Capture the cell that displays the provided text and extract its [x, y] central coordinate. 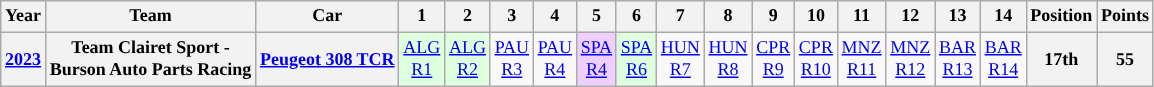
SPAR4 [596, 59]
2 [468, 16]
MNZR11 [862, 59]
Year [24, 16]
7 [680, 16]
ALGR1 [422, 59]
3 [512, 16]
Position [1062, 16]
17th [1062, 59]
8 [728, 16]
6 [636, 16]
CPRR9 [774, 59]
HUNR8 [728, 59]
55 [1126, 59]
1 [422, 16]
BARR14 [1003, 59]
CPRR10 [816, 59]
13 [958, 16]
HUNR7 [680, 59]
PAUR4 [554, 59]
5 [596, 16]
ALGR2 [468, 59]
MNZR12 [910, 59]
PAUR3 [512, 59]
4 [554, 16]
11 [862, 16]
9 [774, 16]
Car [328, 16]
Peugeot 308 TCR [328, 59]
12 [910, 16]
Team Clairet Sport -Burson Auto Parts Racing [150, 59]
10 [816, 16]
Team [150, 16]
SPAR6 [636, 59]
14 [1003, 16]
BARR13 [958, 59]
Points [1126, 16]
2023 [24, 59]
